Detect which cell encompasses the target text, then output its (x, y) center coordinate. 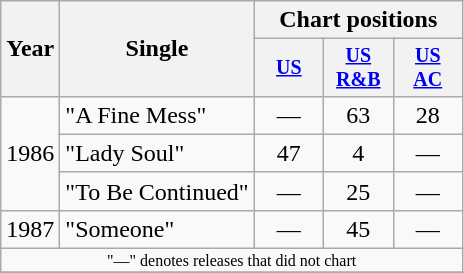
45 (358, 229)
USAC (428, 68)
"—" denotes releases that did not chart (232, 261)
1986 (30, 153)
63 (358, 115)
47 (288, 153)
25 (358, 191)
USR&B (358, 68)
1987 (30, 229)
"Lady Soul" (157, 153)
"A Fine Mess" (157, 115)
4 (358, 153)
Chart positions (358, 20)
Year (30, 49)
"To Be Continued" (157, 191)
"Someone" (157, 229)
Single (157, 49)
US (288, 68)
28 (428, 115)
